Determine the (X, Y) coordinate at the center of the cell enclosing the given text.  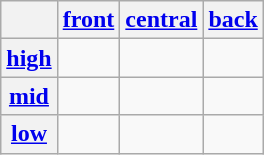
back (233, 20)
low (29, 134)
mid (29, 96)
central (162, 20)
high (29, 58)
front (88, 20)
